Pinpoint the cell where the given text exists, returning its [x, y] midpoint coordinate. 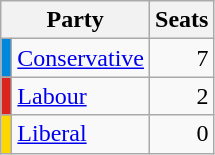
2 [182, 96]
Party [76, 20]
Liberal [81, 134]
7 [182, 58]
0 [182, 134]
Seats [182, 20]
Conservative [81, 58]
Labour [81, 96]
